Extract the [X, Y] coordinate from the center of the cell holding the provided text.  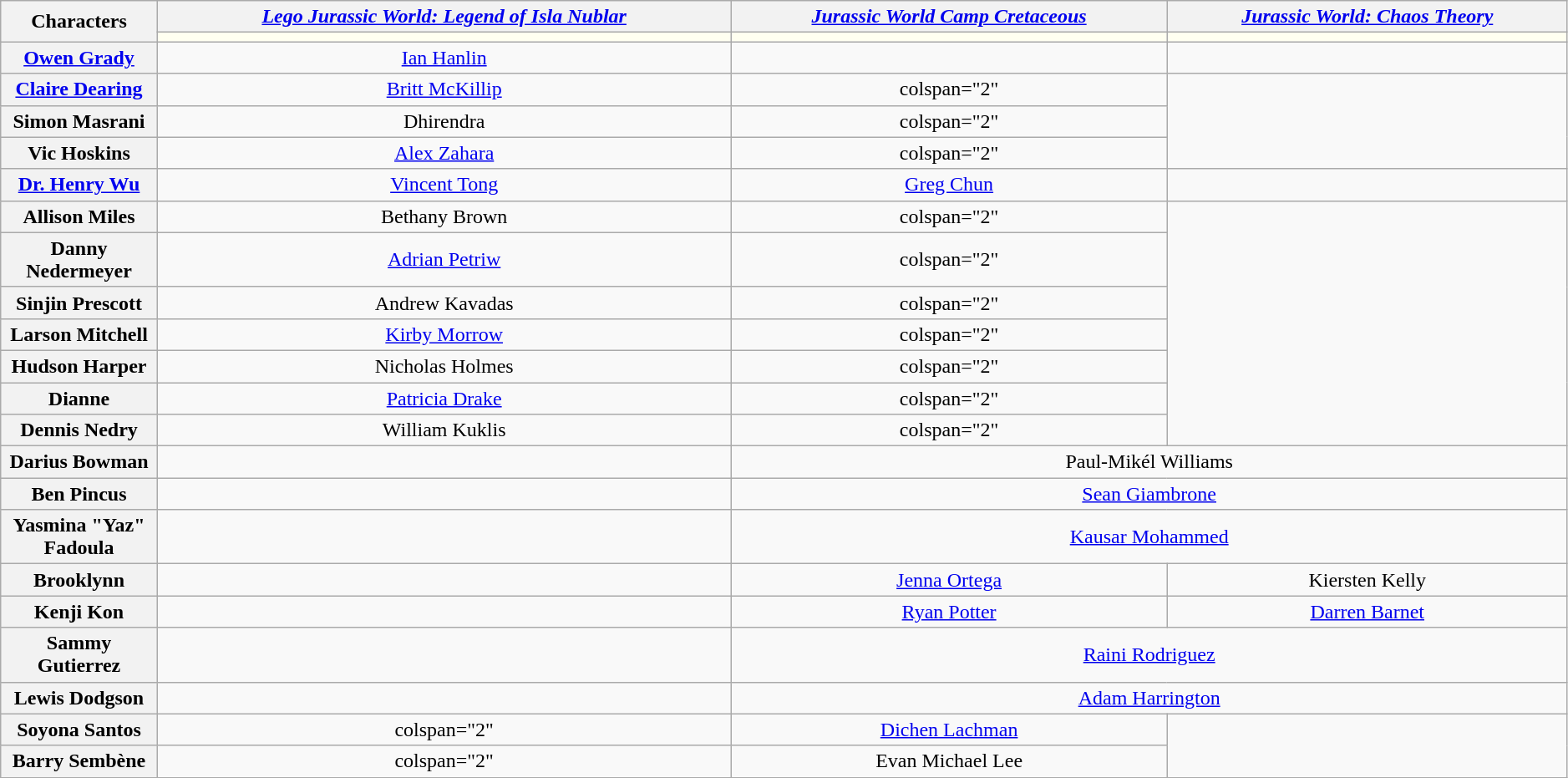
Yasmina "Yaz" Fadoula [79, 536]
Nicholas Holmes [444, 366]
Raini Rodriguez [1149, 655]
Britt McKillip [444, 89]
Andrew Kavadas [444, 303]
Jurassic World Camp Cretaceous [949, 17]
Soyona Santos [79, 730]
Kiersten Kelly [1367, 580]
Simon Masrani [79, 121]
Brooklynn [79, 580]
Vincent Tong [444, 185]
Dhirendra [444, 121]
Alex Zahara [444, 153]
Sammy Gutierrez [79, 655]
Kenji Kon [79, 612]
Greg Chun [949, 185]
Sean Giambrone [1149, 494]
Darren Barnet [1367, 612]
Claire Dearing [79, 89]
Adrian Petriw [444, 259]
Barry Sembène [79, 761]
Dennis Nedry [79, 430]
Patricia Drake [444, 399]
Lewis Dodgson [79, 698]
Adam Harrington [1149, 698]
Larson Mitchell [79, 334]
Lego Jurassic World: Legend of Isla Nublar [444, 17]
Characters [79, 22]
Dianne [79, 399]
Allison Miles [79, 216]
Bethany Brown [444, 216]
Dichen Lachman [949, 730]
William Kuklis [444, 430]
Kausar Mohammed [1149, 536]
Vic Hoskins [79, 153]
Sinjin Prescott [79, 303]
Paul-Mikél Williams [1149, 462]
Dr. Henry Wu [79, 185]
Kirby Morrow [444, 334]
Darius Bowman [79, 462]
Hudson Harper [79, 366]
Jurassic World: Chaos Theory [1367, 17]
Ian Hanlin [444, 58]
Evan Michael Lee [949, 761]
Ryan Potter [949, 612]
Ben Pincus [79, 494]
Danny Nedermeyer [79, 259]
Jenna Ortega [949, 580]
Owen Grady [79, 58]
